Output the (x, y) coordinate of the center of the cell containing the given text.  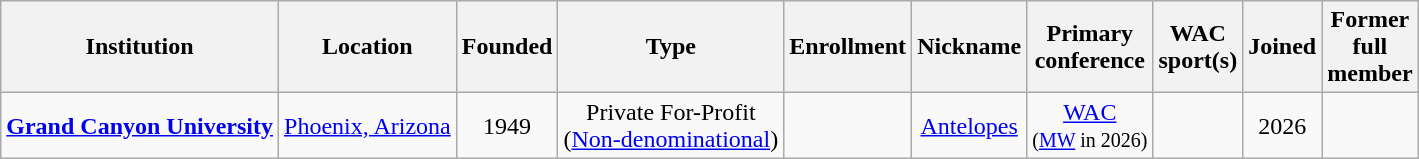
WACsport(s) (1198, 47)
Founded (507, 47)
Private For-Profit(Non-denominational) (671, 126)
2026 (1282, 126)
1949 (507, 126)
Institution (140, 47)
Enrollment (848, 47)
Type (671, 47)
Nickname (970, 47)
Antelopes (970, 126)
Phoenix, Arizona (368, 126)
WAC(MW in 2026) (1090, 126)
Location (368, 47)
Joined (1282, 47)
Grand Canyon University (140, 126)
Primaryconference (1090, 47)
Formerfullmember (1370, 47)
